Return the (X, Y) coordinate for the center point of the cell that contains the specified text.  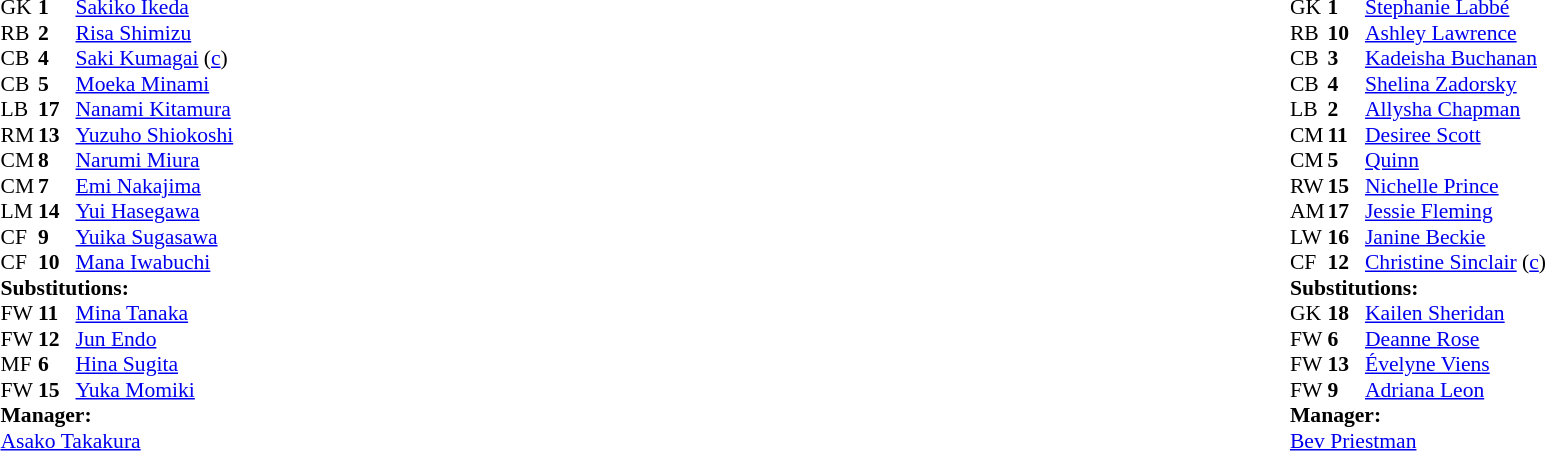
Moeka Minami (155, 84)
MF (19, 365)
Saki Kumagai (c) (155, 59)
Mana Iwabuchi (155, 263)
Jun Endo (155, 339)
LW (1309, 237)
18 (1346, 313)
Substitutions: (116, 288)
Emi Nakajima (155, 186)
AM (1309, 211)
Risa Shimizu (155, 33)
7 (57, 186)
Yuka Momiki (155, 390)
Yuika Sugasawa (155, 237)
Manager: (116, 415)
GK (1309, 313)
14 (57, 211)
Nanami Kitamura (155, 109)
RW (1309, 186)
Yuzuho Shiokoshi (155, 135)
Narumi Miura (155, 161)
RM (19, 135)
Yui Hasegawa (155, 211)
3 (1346, 59)
Mina Tanaka (155, 313)
16 (1346, 237)
LM (19, 211)
8 (57, 161)
Hina Sugita (155, 365)
